Find where the given text appears and provide that cell's center as [x, y] coordinate. 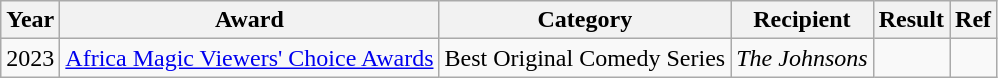
Ref [974, 20]
Category [585, 20]
Africa Magic Viewers' Choice Awards [250, 58]
Recipient [802, 20]
Result [911, 20]
Year [30, 20]
2023 [30, 58]
The Johnsons [802, 58]
Best Original Comedy Series [585, 58]
Award [250, 20]
